Determine the [X, Y] coordinate at the center of the cell enclosing the given text.  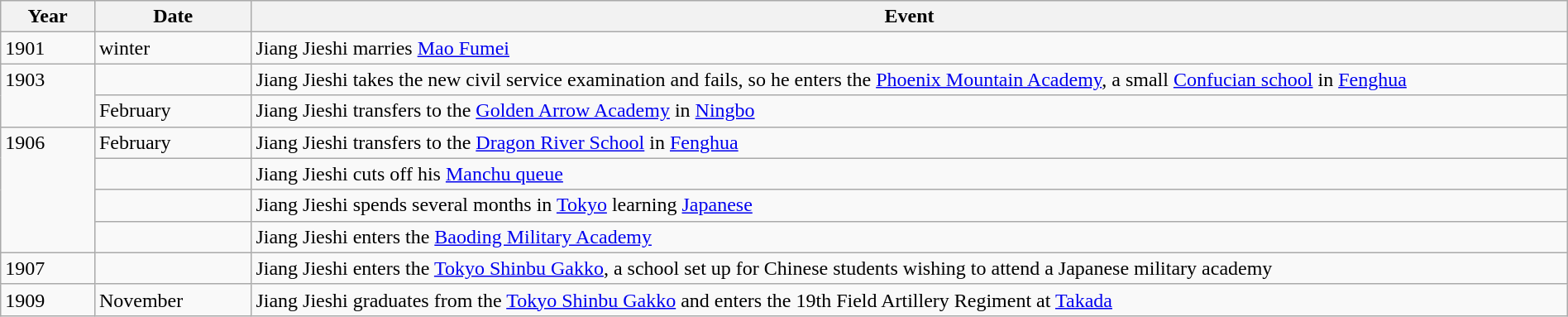
Jiang Jieshi graduates from the Tokyo Shinbu Gakko and enters the 19th Field Artillery Regiment at Takada [910, 300]
1901 [48, 48]
Date [172, 17]
November [172, 300]
Event [910, 17]
Jiang Jieshi transfers to the Golden Arrow Academy in Ningbo [910, 111]
1903 [48, 95]
winter [172, 48]
Jiang Jieshi marries Mao Fumei [910, 48]
Jiang Jieshi spends several months in Tokyo learning Japanese [910, 205]
Jiang Jieshi cuts off his Manchu queue [910, 174]
Jiang Jieshi takes the new civil service examination and fails, so he enters the Phoenix Mountain Academy, a small Confucian school in Fenghua [910, 79]
Year [48, 17]
1909 [48, 300]
Jiang Jieshi enters the Baoding Military Academy [910, 237]
Jiang Jieshi transfers to the Dragon River School in Fenghua [910, 142]
Jiang Jieshi enters the Tokyo Shinbu Gakko, a school set up for Chinese students wishing to attend a Japanese military academy [910, 268]
1906 [48, 190]
1907 [48, 268]
